Extract the (x, y) coordinate from the center of the cell holding the provided text.  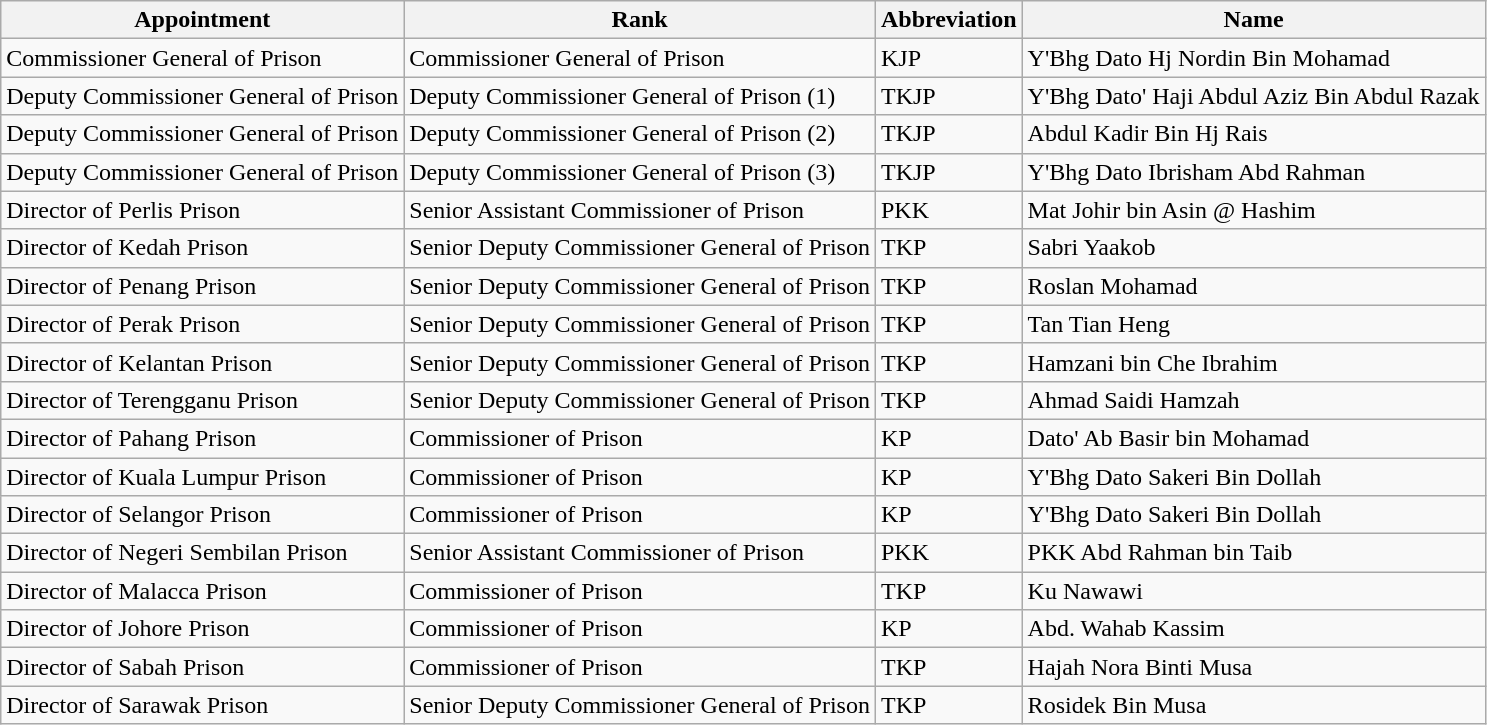
Director of Sarawak Prison (202, 705)
Sabri Yaakob (1254, 248)
Director of Kelantan Prison (202, 362)
Director of Malacca Prison (202, 591)
Director of Johore Prison (202, 629)
Hamzani bin Che Ibrahim (1254, 362)
Ku Nawawi (1254, 591)
Appointment (202, 20)
Abd. Wahab Kassim (1254, 629)
Tan Tian Heng (1254, 324)
Y'Bhg Dato Hj Nordin Bin Mohamad (1254, 58)
Y'Bhg Dato' Haji Abdul Aziz Bin Abdul Razak (1254, 96)
Deputy Commissioner General of Prison (3) (640, 172)
Rank (640, 20)
Y'Bhg Dato Ibrisham Abd Rahman (1254, 172)
Ahmad Saidi Hamzah (1254, 400)
Abbreviation (948, 20)
Deputy Commissioner General of Prison (2) (640, 134)
Director of Terengganu Prison (202, 400)
KJP (948, 58)
Roslan Mohamad (1254, 286)
Mat Johir bin Asin @ Hashim (1254, 210)
Director of Sabah Prison (202, 667)
Director of Negeri Sembilan Prison (202, 553)
Hajah Nora Binti Musa (1254, 667)
Deputy Commissioner General of Prison (1) (640, 96)
Director of Pahang Prison (202, 438)
Rosidek Bin Musa (1254, 705)
PKK Abd Rahman bin Taib (1254, 553)
Abdul Kadir Bin Hj Rais (1254, 134)
Name (1254, 20)
Director of Kuala Lumpur Prison (202, 477)
Director of Perlis Prison (202, 210)
Dato' Ab Basir bin Mohamad (1254, 438)
Director of Perak Prison (202, 324)
Director of Selangor Prison (202, 515)
Director of Penang Prison (202, 286)
Director of Kedah Prison (202, 248)
